Capture the cell that displays the provided text and extract its (x, y) central coordinate. 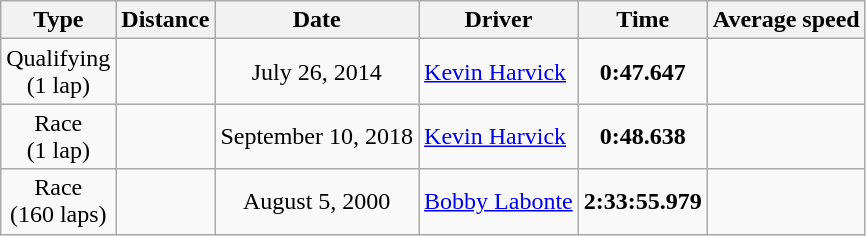
Race(160 laps) (58, 202)
September 10, 2018 (317, 136)
Type (58, 20)
0:47.647 (642, 72)
Distance (166, 20)
2:33:55.979 (642, 202)
Time (642, 20)
July 26, 2014 (317, 72)
Race(1 lap) (58, 136)
Bobby Labonte (499, 202)
Date (317, 20)
Qualifying(1 lap) (58, 72)
Driver (499, 20)
Average speed (786, 20)
0:48.638 (642, 136)
August 5, 2000 (317, 202)
